Detect which cell encompasses the target text, then output its [x, y] center coordinate. 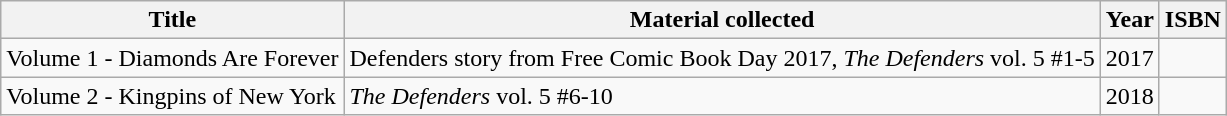
Volume 2 - Kingpins of New York [172, 96]
The Defenders vol. 5 #6-10 [722, 96]
Material collected [722, 20]
ISBN [1192, 20]
2018 [1130, 96]
Volume 1 - Diamonds Are Forever [172, 58]
Title [172, 20]
Defenders story from Free Comic Book Day 2017, The Defenders vol. 5 #1-5 [722, 58]
2017 [1130, 58]
Year [1130, 20]
